For the text-containing cell, return its midpoint in [x, y] coordinate format. 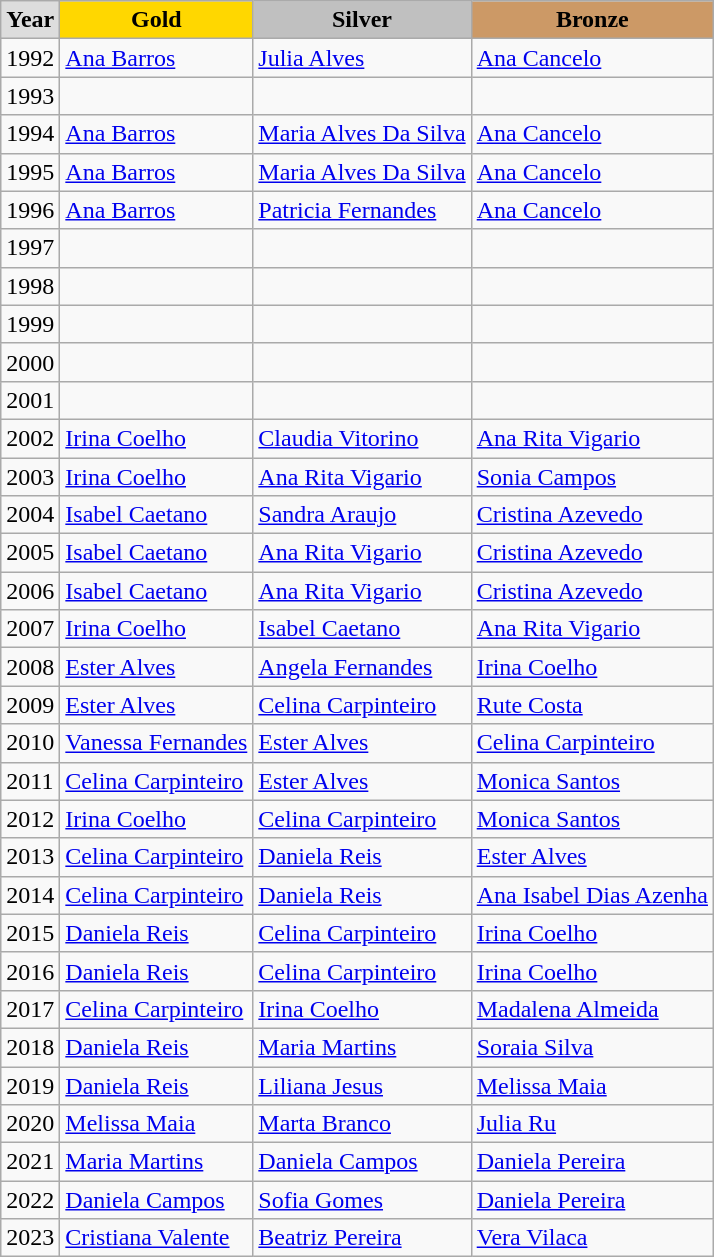
1996 [30, 210]
Madalena Almeida [592, 1009]
Sandra Araujo [362, 515]
Beatriz Pereira [362, 1238]
1994 [30, 134]
2002 [30, 438]
2020 [30, 1124]
1999 [30, 324]
Vanessa Fernandes [156, 743]
1993 [30, 96]
Julia Ru [592, 1124]
Bronze [592, 20]
Marta Branco [362, 1124]
2017 [30, 1009]
Rute Costa [592, 705]
Year [30, 20]
Claudia Vitorino [362, 438]
Gold [156, 20]
Sonia Campos [592, 477]
2016 [30, 971]
2013 [30, 857]
2015 [30, 933]
Ana Isabel Dias Azenha [592, 895]
2004 [30, 515]
1995 [30, 172]
2001 [30, 400]
2008 [30, 667]
2010 [30, 743]
2018 [30, 1047]
2012 [30, 819]
2006 [30, 591]
Cristiana Valente [156, 1238]
1998 [30, 286]
2011 [30, 781]
Soraia Silva [592, 1047]
2009 [30, 705]
2003 [30, 477]
2019 [30, 1085]
1997 [30, 248]
2000 [30, 362]
Julia Alves [362, 58]
2005 [30, 553]
Liliana Jesus [362, 1085]
Angela Fernandes [362, 667]
2021 [30, 1162]
Silver [362, 20]
Vera Vilaca [592, 1238]
1992 [30, 58]
2007 [30, 629]
2022 [30, 1200]
Sofia Gomes [362, 1200]
2023 [30, 1238]
Patricia Fernandes [362, 210]
2014 [30, 895]
